From the cell containing the given text, extract its center point as (X, Y) coordinate. 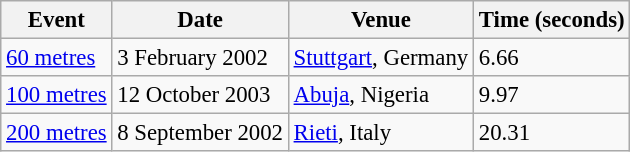
100 metres (56, 95)
3 February 2002 (200, 58)
Abuja, Nigeria (380, 95)
Venue (380, 20)
Rieti, Italy (380, 133)
6.66 (552, 58)
Stuttgart, Germany (380, 58)
200 metres (56, 133)
9.97 (552, 95)
60 metres (56, 58)
Event (56, 20)
12 October 2003 (200, 95)
20.31 (552, 133)
Date (200, 20)
Time (seconds) (552, 20)
8 September 2002 (200, 133)
